Find where the given text appears and provide that cell's center as [x, y] coordinate. 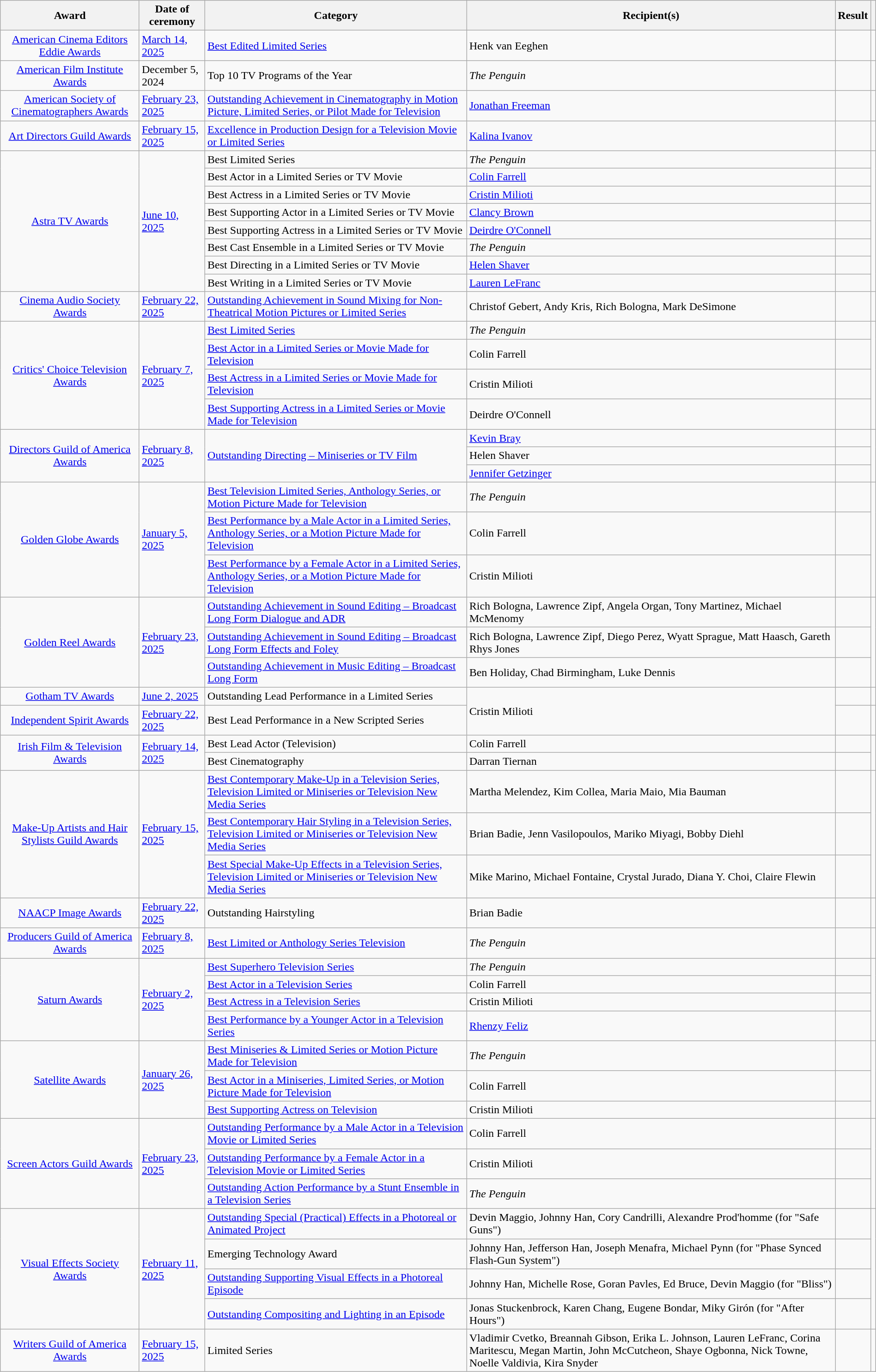
Outstanding Lead Performance in a Limited Series [336, 696]
January 26, 2025 [172, 1079]
Satellite Awards [70, 1079]
Make-Up Artists and Hair Stylists Guild Awards [70, 834]
Irish Film & Television Awards [70, 753]
Producers Guild of America Awards [70, 943]
Best Cinematography [336, 762]
Critics' Choice Television Awards [70, 375]
Independent Spirit Awards [70, 720]
NAACP Image Awards [70, 913]
Johnny Han, Jefferson Han, Joseph Menafra, Michael Pynn (for "Phase Synced Flash-Gun System") [651, 1254]
Outstanding Achievement in Cinematography in Motion Picture, Limited Series, or Pilot Made for Television [336, 105]
Best Actor in a Limited Series or Movie Made for Television [336, 354]
Outstanding Achievement in Sound Mixing for Non-Theatrical Motion Pictures or Limited Series [336, 307]
Art Directors Guild Awards [70, 136]
Kalina Ivanov [651, 136]
American Cinema Editors Eddie Awards [70, 45]
Outstanding Achievement in Sound Editing – Broadcast Long Form Dialogue and ADR [336, 612]
Golden Reel Awards [70, 642]
Devin Maggio, Johnny Han, Cory Candrilli, Alexandre Prod'homme (for "Safe Guns") [651, 1224]
Best Actor in a Television Series [336, 984]
Best Television Limited Series, Anthology Series, or Motion Picture Made for Television [336, 497]
Gotham TV Awards [70, 696]
Best Directing in a Limited Series or TV Movie [336, 265]
Best Performance by a Younger Actor in a Television Series [336, 1026]
Best Performance by a Male Actor in a Limited Series, Anthology Series, or a Motion Picture Made for Television [336, 533]
Outstanding Performance by a Male Actor in a Television Movie or Limited Series [336, 1133]
Mike Marino, Michael Fontaine, Crystal Jurado, Diana Y. Choi, Claire Flewin [651, 877]
Outstanding Directing – Miniseries or TV Film [336, 456]
Saturn Awards [70, 999]
Best Actress in a Television Series [336, 1002]
Best Performance by a Female Actor in a Limited Series, Anthology Series, or a Motion Picture Made for Television [336, 576]
December 5, 2024 [172, 76]
Result [853, 16]
Screen Actors Guild Awards [70, 1164]
Best Actress in a Limited Series or Movie Made for Television [336, 384]
Jonathan Freeman [651, 105]
February 11, 2025 [172, 1269]
Brian Badie, Jenn Vasilopoulos, Mariko Miyagi, Bobby Diehl [651, 834]
Best Lead Performance in a New Scripted Series [336, 720]
Outstanding Supporting Visual Effects in a Photoreal Episode [336, 1284]
Johnny Han, Michelle Rose, Goran Pavles, Ed Bruce, Devin Maggio (for "Bliss") [651, 1284]
March 14, 2025 [172, 45]
Christof Gebert, Andy Kris, Rich Bologna, Mark DeSimone [651, 307]
Best Limited or Anthology Series Television [336, 943]
Cinema Audio Society Awards [70, 307]
Kevin Bray [651, 438]
June 10, 2025 [172, 221]
Best Actor in a Limited Series or TV Movie [336, 177]
Excellence in Production Design for a Television Movie or Limited Series [336, 136]
Outstanding Special (Practical) Effects in a Photoreal or Animated Project [336, 1224]
Outstanding Achievement in Sound Editing – Broadcast Long Form Effects and Foley [336, 642]
February 14, 2025 [172, 753]
Best Special Make-Up Effects in a Television Series, Television Limited or Miniseries or Television New Media Series [336, 877]
June 2, 2025 [172, 696]
Outstanding Performance by a Female Actor in a Television Movie or Limited Series [336, 1164]
Outstanding Action Performance by a Stunt Ensemble in a Television Series [336, 1194]
Martha Melendez, Kim Collea, Maria Maio, Mia Bauman [651, 792]
Award [70, 16]
Rhenzy Feliz [651, 1026]
Best Supporting Actor in a Limited Series or TV Movie [336, 212]
Best Supporting Actress on Television [336, 1110]
February 2, 2025 [172, 999]
February 7, 2025 [172, 375]
Best Actress in a Limited Series or TV Movie [336, 195]
Rich Bologna, Lawrence Zipf, Diego Perez, Wyatt Sprague, Matt Haasch, Gareth Rhys Jones [651, 642]
Jonas Stuckenbrock, Karen Chang, Eugene Bondar, Miky Girón (for "After Hours") [651, 1314]
American Film Institute Awards [70, 76]
Limited Series [336, 1350]
Best Contemporary Make-Up in a Television Series, Television Limited or Miniseries or Television New Media Series [336, 792]
Best Edited Limited Series [336, 45]
Outstanding Hairstyling [336, 913]
Henk van Eeghen [651, 45]
Best Supporting Actress in a Limited Series or Movie Made for Television [336, 414]
Category [336, 16]
Best Cast Ensemble in a Limited Series or TV Movie [336, 247]
Directors Guild of America Awards [70, 456]
Ben Holiday, Chad Birmingham, Luke Dennis [651, 672]
American Society of Cinematographers Awards [70, 105]
Emerging Technology Award [336, 1254]
Outstanding Compositing and Lighting in an Episode [336, 1314]
Best Supporting Actress in a Limited Series or TV Movie [336, 230]
Best Lead Actor (Television) [336, 744]
Brian Badie [651, 913]
January 5, 2025 [172, 540]
Lauren LeFranc [651, 282]
Best Writing in a Limited Series or TV Movie [336, 282]
Best Superhero Television Series [336, 967]
Best Contemporary Hair Styling in a Television Series, Television Limited or Miniseries or Television New Media Series [336, 834]
Rich Bologna, Lawrence Zipf, Angela Organ, Tony Martinez, Michael McMenomy [651, 612]
Writers Guild of America Awards [70, 1350]
Visual Effects Society Awards [70, 1269]
Jennifer Getzinger [651, 473]
Top 10 TV Programs of the Year [336, 76]
Astra TV Awards [70, 221]
Best Actor in a Miniseries, Limited Series, or Motion Picture Made for Television [336, 1086]
Outstanding Achievement in Music Editing – Broadcast Long Form [336, 672]
Date of ceremony [172, 16]
Clancy Brown [651, 212]
Best Miniseries & Limited Series or Motion Picture Made for Television [336, 1055]
Darran Tiernan [651, 762]
Golden Globe Awards [70, 540]
Recipient(s) [651, 16]
